Extract the [X, Y] coordinate from the center of the cell holding the provided text.  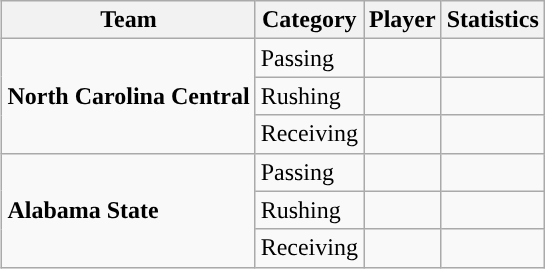
Team [128, 20]
Alabama State [128, 210]
Statistics [492, 20]
North Carolina Central [128, 96]
Category [309, 20]
Player [403, 20]
